From the cell containing the given text, extract its center point as (X, Y) coordinate. 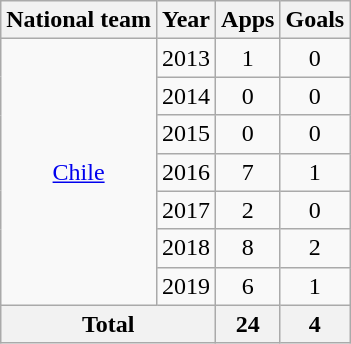
Apps (248, 20)
Goals (315, 20)
2014 (186, 96)
7 (248, 172)
2015 (186, 134)
2019 (186, 286)
2013 (186, 58)
2016 (186, 172)
Chile (79, 172)
Year (186, 20)
National team (79, 20)
4 (315, 324)
2018 (186, 248)
6 (248, 286)
Total (108, 324)
8 (248, 248)
2017 (186, 210)
24 (248, 324)
